Provide the (X, Y) coordinate of the cell's center where the given text is located.  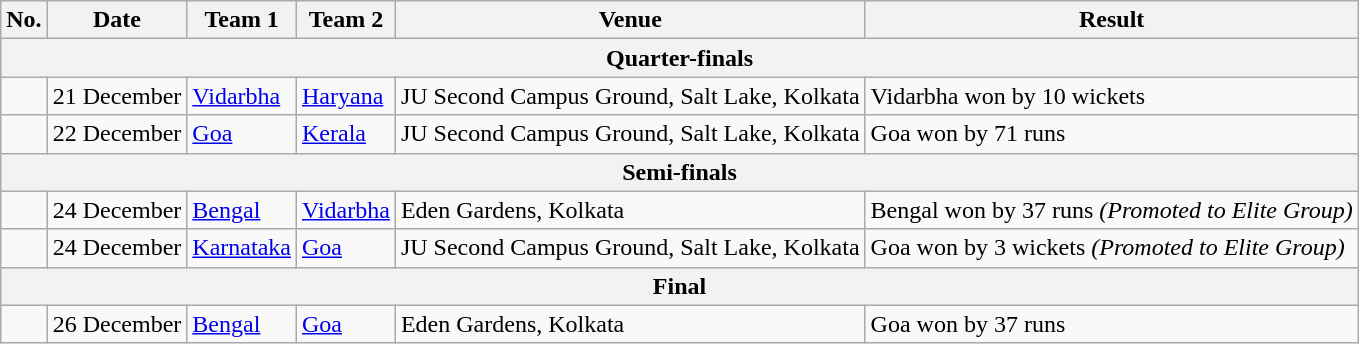
Karnataka (242, 248)
Result (1112, 20)
Final (680, 286)
21 December (117, 96)
Quarter-finals (680, 58)
26 December (117, 324)
Kerala (346, 134)
Team 1 (242, 20)
Vidarbha won by 10 wickets (1112, 96)
Goa won by 37 runs (1112, 324)
Goa won by 3 wickets (Promoted to Elite Group) (1112, 248)
Date (117, 20)
Goa won by 71 runs (1112, 134)
Semi-finals (680, 172)
Venue (630, 20)
Bengal won by 37 runs (Promoted to Elite Group) (1112, 210)
No. (24, 20)
Haryana (346, 96)
22 December (117, 134)
Team 2 (346, 20)
